Determine the (X, Y) coordinate at the center of the cell enclosing the given text.  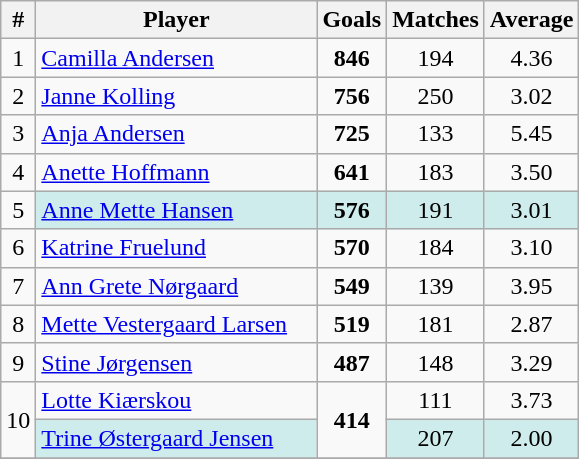
Matches (436, 20)
Lotte Kiærskou (176, 400)
2.87 (532, 324)
250 (436, 96)
3.50 (532, 172)
Trine Østergaard Jensen (176, 438)
3 (18, 134)
756 (352, 96)
Mette Vestergaard Larsen (176, 324)
549 (352, 286)
184 (436, 248)
414 (352, 419)
5 (18, 210)
487 (352, 362)
Anne Mette Hansen (176, 210)
576 (352, 210)
8 (18, 324)
Anette Hoffmann (176, 172)
Player (176, 20)
3.29 (532, 362)
519 (352, 324)
3.10 (532, 248)
Ann Grete Nørgaard (176, 286)
207 (436, 438)
570 (352, 248)
4 (18, 172)
3.95 (532, 286)
9 (18, 362)
2 (18, 96)
# (18, 20)
7 (18, 286)
194 (436, 58)
183 (436, 172)
641 (352, 172)
133 (436, 134)
3.01 (532, 210)
6 (18, 248)
3.02 (532, 96)
Janne Kolling (176, 96)
139 (436, 286)
Stine Jørgensen (176, 362)
Anja Andersen (176, 134)
1 (18, 58)
846 (352, 58)
148 (436, 362)
111 (436, 400)
191 (436, 210)
725 (352, 134)
Camilla Andersen (176, 58)
Goals (352, 20)
2.00 (532, 438)
3.73 (532, 400)
Katrine Fruelund (176, 248)
Average (532, 20)
10 (18, 419)
181 (436, 324)
4.36 (532, 58)
5.45 (532, 134)
